Identify which cell holds the provided text, then report its [X, Y] central coordinate. 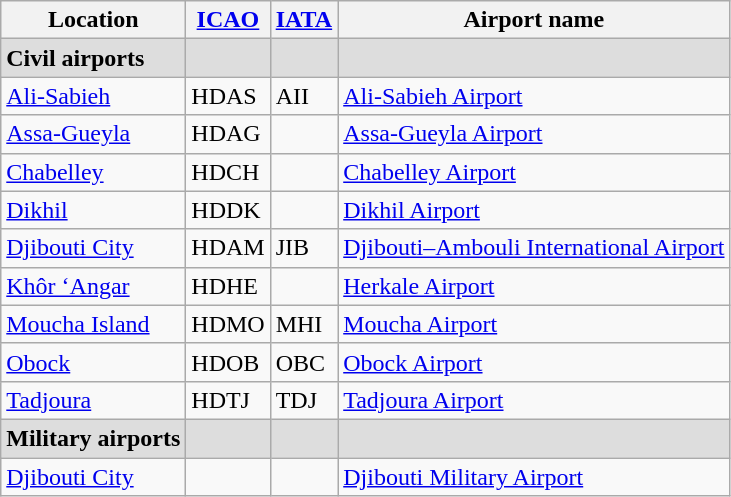
HDAM [228, 248]
Dikhil Airport [534, 210]
Djibouti–Ambouli International Airport [534, 248]
Ali-Sabieh Airport [534, 96]
Tadjoura [94, 400]
Obock Airport [534, 362]
IATA [304, 20]
HDAS [228, 96]
Dikhil [94, 210]
HDTJ [228, 400]
HDAG [228, 134]
AII [304, 96]
Assa-Gueyla Airport [534, 134]
MHI [304, 324]
HDCH [228, 172]
Khôr ‘Angar [94, 286]
Military airports [94, 438]
Moucha Airport [534, 324]
HDOB [228, 362]
OBC [304, 362]
Djibouti Military Airport [534, 477]
Chabelley [94, 172]
Civil airports [94, 58]
Herkale Airport [534, 286]
Moucha Island [94, 324]
Obock [94, 362]
Airport name [534, 20]
HDDK [228, 210]
Chabelley Airport [534, 172]
TDJ [304, 400]
ICAO [228, 20]
HDHE [228, 286]
JIB [304, 248]
Tadjoura Airport [534, 400]
Location [94, 20]
Ali-Sabieh [94, 96]
HDMO [228, 324]
Assa-Gueyla [94, 134]
